From the cell containing the given text, extract its center point as [X, Y] coordinate. 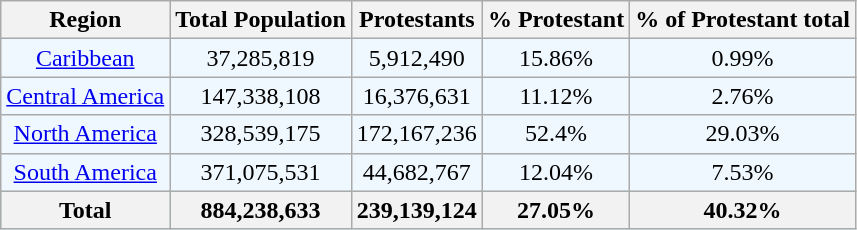
North America [86, 134]
16,376,631 [416, 96]
% Protestant [556, 20]
Caribbean [86, 58]
12.04% [556, 172]
Central America [86, 96]
27.05% [556, 210]
Total [86, 210]
South America [86, 172]
172,167,236 [416, 134]
0.99% [743, 58]
239,139,124 [416, 210]
44,682,767 [416, 172]
371,075,531 [261, 172]
2.76% [743, 96]
52.4% [556, 134]
% of Protestant total [743, 20]
29.03% [743, 134]
5,912,490 [416, 58]
11.12% [556, 96]
15.86% [556, 58]
328,539,175 [261, 134]
Protestants [416, 20]
7.53% [743, 172]
37,285,819 [261, 58]
Total Population [261, 20]
147,338,108 [261, 96]
884,238,633 [261, 210]
40.32% [743, 210]
Region [86, 20]
